Identify which cell holds the provided text, then report its [x, y] central coordinate. 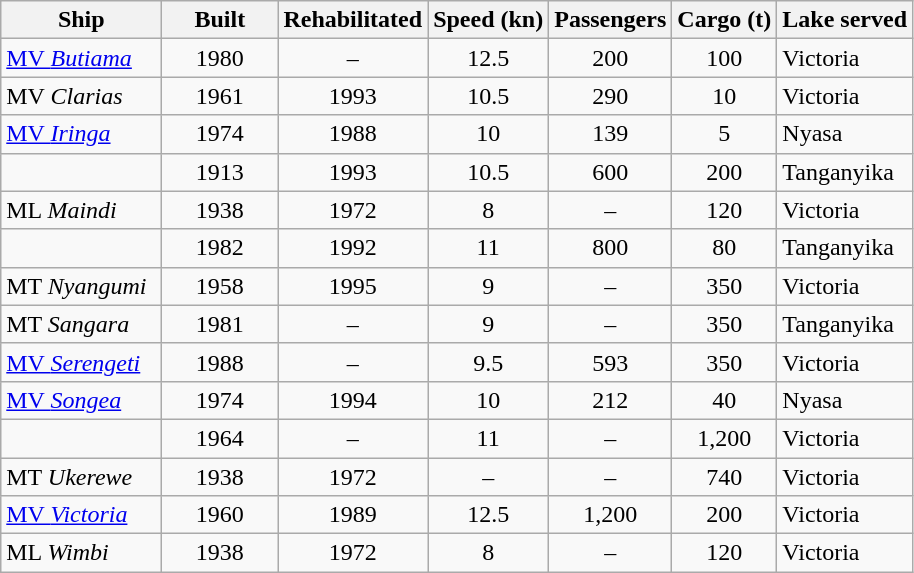
ML Maindi [82, 210]
Lake served [845, 20]
9.5 [488, 362]
80 [724, 248]
ML Wimbi [82, 553]
Cargo (t) [724, 20]
800 [610, 248]
Built [220, 20]
1964 [220, 438]
5 [724, 134]
1994 [353, 400]
1982 [220, 248]
1960 [220, 515]
MV Butiama [82, 58]
MV Songea [82, 400]
1980 [220, 58]
1913 [220, 172]
100 [724, 58]
600 [610, 172]
212 [610, 400]
Ship [82, 20]
MV Clarias [82, 96]
740 [724, 477]
Speed (kn) [488, 20]
40 [724, 400]
MV Serengeti [82, 362]
MT Sangara [82, 324]
Rehabilitated [353, 20]
MV Victoria [82, 515]
MT Nyangumi [82, 286]
1961 [220, 96]
MT Ukerewe [82, 477]
139 [610, 134]
1989 [353, 515]
1981 [220, 324]
MV Iringa [82, 134]
1995 [353, 286]
1958 [220, 286]
593 [610, 362]
Passengers [610, 20]
1992 [353, 248]
290 [610, 96]
